Determine the (X, Y) coordinate at the center of the cell enclosing the given text.  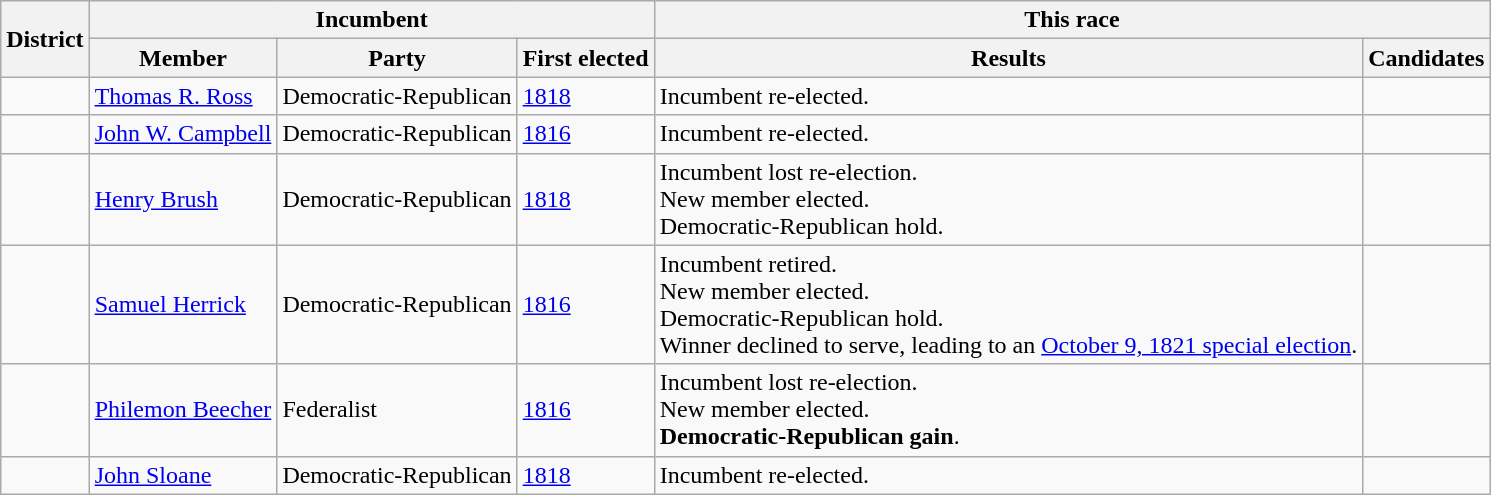
This race (1072, 20)
Incumbent (372, 20)
District (45, 39)
Party (397, 58)
First elected (586, 58)
Candidates (1426, 58)
Member (183, 58)
Philemon Beecher (183, 410)
Federalist (397, 410)
Thomas R. Ross (183, 96)
Samuel Herrick (183, 304)
Incumbent retired.New member elected.Democratic-Republican hold.Winner declined to serve, leading to an October 9, 1821 special election. (1008, 304)
Henry Brush (183, 199)
Incumbent lost re-election.New member elected.Democratic-Republican hold. (1008, 199)
John W. Campbell (183, 134)
John Sloane (183, 475)
Results (1008, 58)
Incumbent lost re-election.New member elected.Democratic-Republican gain. (1008, 410)
